Capture the cell that displays the provided text and extract its [X, Y] central coordinate. 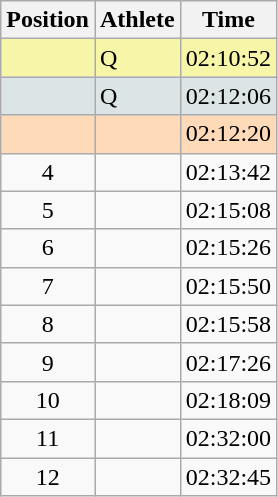
11 [48, 438]
02:15:58 [228, 324]
5 [48, 210]
10 [48, 400]
02:12:06 [228, 96]
Position [48, 20]
Athlete [137, 20]
02:10:52 [228, 58]
6 [48, 248]
02:32:45 [228, 477]
7 [48, 286]
02:15:50 [228, 286]
02:18:09 [228, 400]
8 [48, 324]
02:13:42 [228, 172]
4 [48, 172]
12 [48, 477]
02:15:08 [228, 210]
9 [48, 362]
02:17:26 [228, 362]
02:12:20 [228, 134]
02:15:26 [228, 248]
Time [228, 20]
02:32:00 [228, 438]
